Find where the given text appears and provide that cell's center as (X, Y) coordinate. 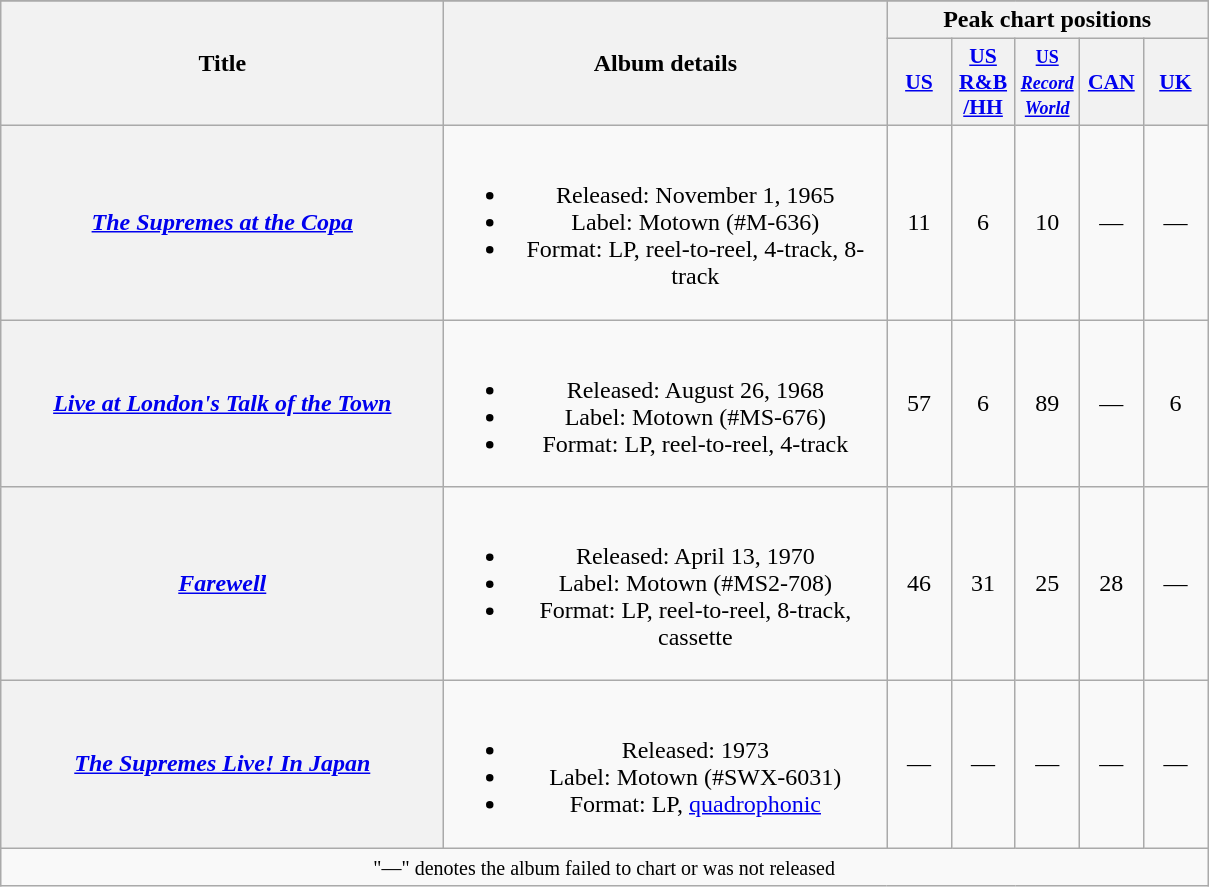
31 (983, 584)
Released: April 13, 1970Label: Motown (#MS2-708)Format: LP, reel-to-reel, 8-track, cassette (666, 584)
57 (919, 404)
10 (1047, 222)
UK (1175, 82)
USRecord World (1047, 82)
CAN (1111, 82)
Live at London's Talk of the Town (222, 404)
"—" denotes the album failed to chart or was not released (604, 867)
11 (919, 222)
Released: 1973Label: Motown (#SWX-6031)Format: LP, quadrophonic (666, 764)
US (919, 82)
Released: November 1, 1965Label: Motown (#M-636)Format: LP, reel-to-reel, 4-track, 8-track (666, 222)
The Supremes at the Copa (222, 222)
Title (222, 64)
Peak chart positions (1048, 20)
USR&B/HH (983, 82)
The Supremes Live! In Japan (222, 764)
Album details (666, 64)
25 (1047, 584)
89 (1047, 404)
Released: August 26, 1968Label: Motown (#MS-676)Format: LP, reel-to-reel, 4-track (666, 404)
Farewell (222, 584)
46 (919, 584)
28 (1111, 584)
